Pinpoint the cell where the given text exists, returning its [X, Y] midpoint coordinate. 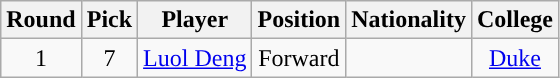
Forward [299, 58]
Player [195, 20]
Position [299, 20]
Luol Deng [195, 58]
College [514, 20]
Round [41, 20]
Duke [514, 58]
Pick [109, 20]
7 [109, 58]
1 [41, 58]
Nationality [409, 20]
